Pinpoint the cell where the given text exists, returning its [x, y] midpoint coordinate. 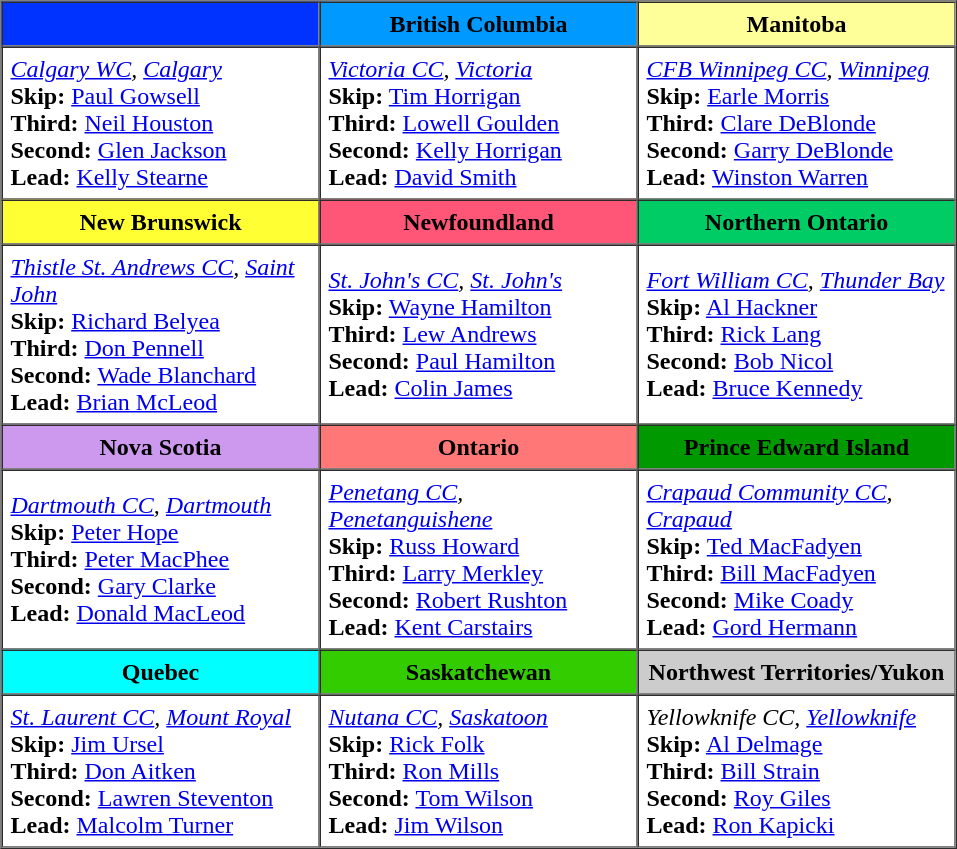
Crapaud Community CC, CrapaudSkip: Ted MacFadyen Third: Bill MacFadyen Second: Mike Coady Lead: Gord Hermann [797, 560]
Manitoba [797, 24]
Quebec [161, 672]
Fort William CC, Thunder BaySkip: Al Hackner Third: Rick Lang Second: Bob Nicol Lead: Bruce Kennedy [797, 334]
CFB Winnipeg CC, WinnipegSkip: Earle Morris Third: Clare DeBlonde Second: Garry DeBlonde Lead: Winston Warren [797, 122]
Saskatchewan [479, 672]
Penetang CC, PenetanguisheneSkip: Russ Howard Third: Larry Merkley Second: Robert Rushton Lead: Kent Carstairs [479, 560]
New Brunswick [161, 222]
Victoria CC, VictoriaSkip: Tim Horrigan Third: Lowell Goulden Second: Kelly Horrigan Lead: David Smith [479, 122]
British Columbia [479, 24]
Yellowknife CC, YellowknifeSkip: Al Delmage Third: Bill Strain Second: Roy Giles Lead: Ron Kapicki [797, 770]
St. John's CC, St. John'sSkip: Wayne Hamilton Third: Lew Andrews Second: Paul Hamilton Lead: Colin James [479, 334]
Nutana CC, SaskatoonSkip: Rick Folk Third: Ron Mills Second: Tom Wilson Lead: Jim Wilson [479, 770]
St. Laurent CC, Mount RoyalSkip: Jim Ursel Third: Don Aitken Second: Lawren Steventon Lead: Malcolm Turner [161, 770]
Nova Scotia [161, 446]
Calgary WC, CalgarySkip: Paul Gowsell Third: Neil Houston Second: Glen Jackson Lead: Kelly Stearne [161, 122]
Northern Ontario [797, 222]
Ontario [479, 446]
Northwest Territories/Yukon [797, 672]
Thistle St. Andrews CC, Saint JohnSkip: Richard Belyea Third: Don Pennell Second: Wade Blanchard Lead: Brian McLeod [161, 334]
Prince Edward Island [797, 446]
Dartmouth CC, DartmouthSkip: Peter Hope Third: Peter MacPhee Second: Gary Clarke Lead: Donald MacLeod [161, 560]
Newfoundland [479, 222]
